Return (X, Y) of the center of cell containing provided text 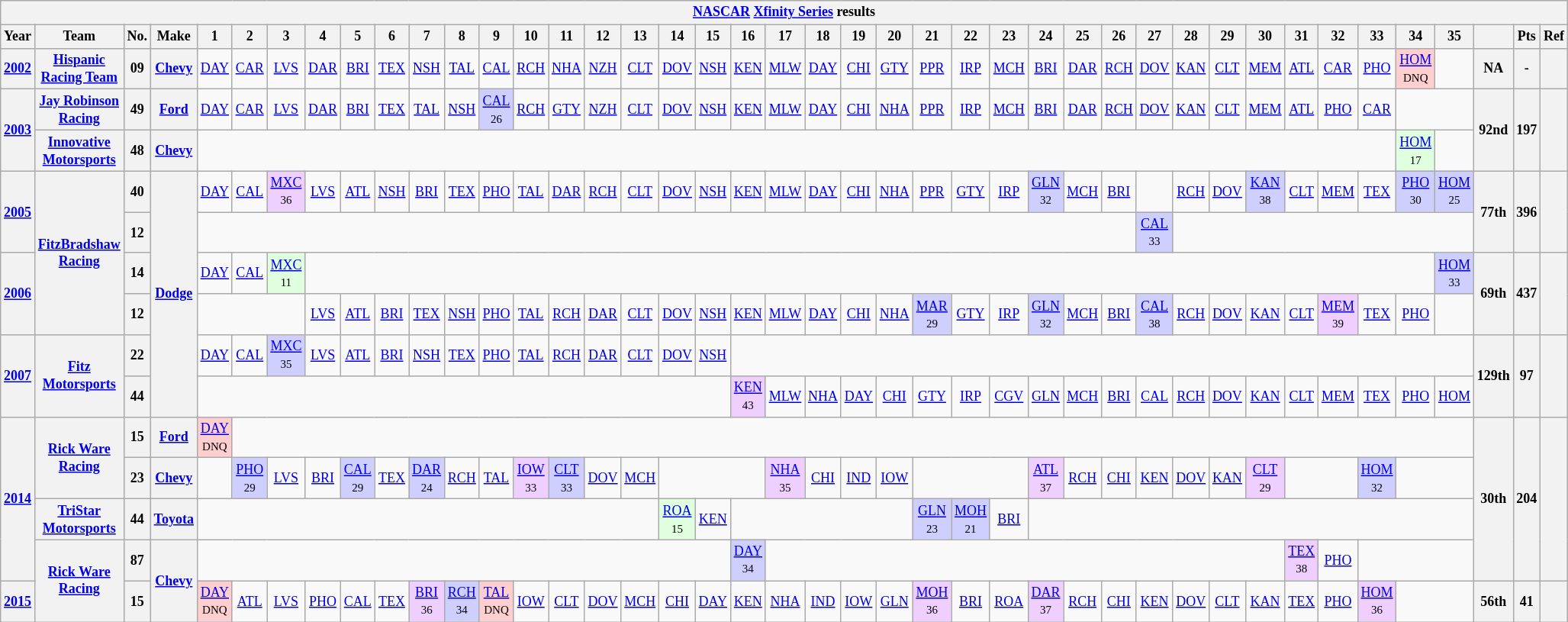
HOM17 (1416, 150)
19 (858, 37)
7 (427, 37)
35 (1454, 37)
Innovative Motorsports (79, 150)
MOH36 (932, 601)
17 (784, 37)
1 (214, 37)
2003 (18, 130)
48 (137, 150)
CLT33 (567, 479)
CAL38 (1154, 314)
KEN43 (748, 396)
Toyota (174, 519)
Ref (1554, 37)
28 (1191, 37)
21 (932, 37)
Team (79, 37)
2015 (18, 601)
77th (1493, 212)
3 (286, 37)
NA (1493, 69)
BRI36 (427, 601)
ATL37 (1045, 479)
Fitz Motorsports (79, 375)
2 (250, 37)
4 (324, 37)
TEX38 (1302, 560)
- (1527, 69)
GLN23 (932, 519)
32 (1338, 37)
MEM39 (1338, 314)
Jay Robinson Racing (79, 110)
25 (1083, 37)
16 (748, 37)
TriStar Motorsports (79, 519)
Pts (1527, 37)
2014 (18, 499)
97 (1527, 375)
6 (392, 37)
8 (462, 37)
2005 (18, 212)
56th (1493, 601)
2002 (18, 69)
11 (567, 37)
NASCAR Xfinity Series results (784, 12)
87 (137, 560)
49 (137, 110)
24 (1045, 37)
CLT29 (1265, 479)
396 (1527, 212)
Hispanic Racing Team (79, 69)
MAR29 (932, 314)
HOM36 (1376, 601)
5 (357, 37)
HOMDNQ (1416, 69)
204 (1527, 499)
HOM25 (1454, 192)
Year (18, 37)
CGV (1009, 396)
18 (823, 37)
IOW33 (531, 479)
26 (1119, 37)
MXC11 (286, 273)
197 (1527, 130)
PHO29 (250, 479)
31 (1302, 37)
20 (894, 37)
2006 (18, 293)
30th (1493, 499)
ROA (1009, 601)
437 (1527, 293)
No. (137, 37)
HOM33 (1454, 273)
40 (137, 192)
CAL33 (1154, 233)
KAN38 (1265, 192)
09 (137, 69)
FitzBradshaw Racing (79, 253)
34 (1416, 37)
TALDNQ (496, 601)
92nd (1493, 130)
ROA15 (678, 519)
33 (1376, 37)
MXC36 (286, 192)
HOM (1454, 396)
69th (1493, 293)
MOH21 (971, 519)
2007 (18, 375)
30 (1265, 37)
DAR24 (427, 479)
129th (1493, 375)
9 (496, 37)
10 (531, 37)
DAY34 (748, 560)
13 (640, 37)
CAL26 (496, 110)
CAL29 (357, 479)
HOM32 (1376, 479)
41 (1527, 601)
PHO30 (1416, 192)
27 (1154, 37)
Make (174, 37)
NHA35 (784, 479)
DAR37 (1045, 601)
MXC35 (286, 356)
RCH34 (462, 601)
29 (1228, 37)
Dodge (174, 294)
